Identify which cell holds the provided text, then report its (x, y) central coordinate. 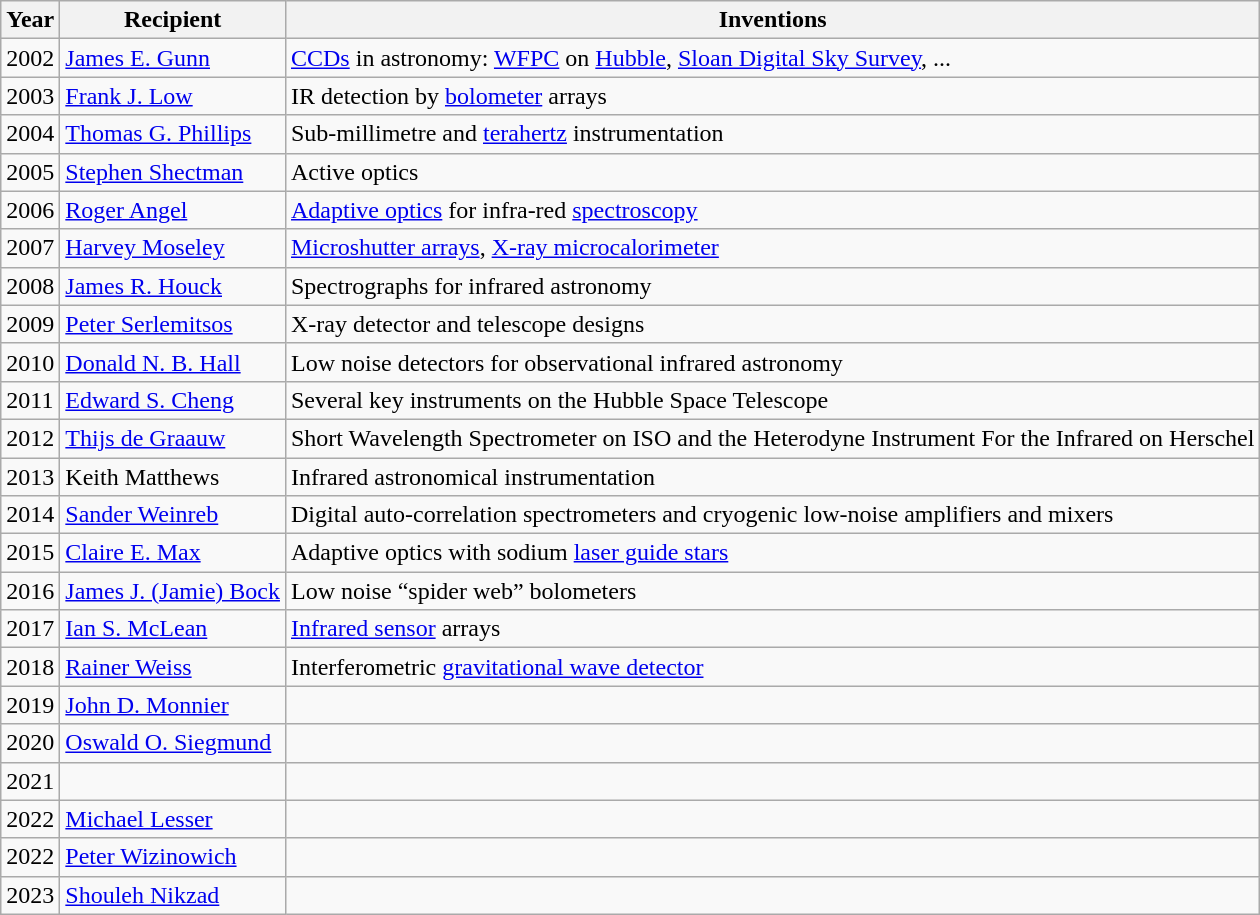
2003 (30, 96)
James R. Houck (173, 286)
Claire E. Max (173, 553)
Low noise detectors for observational infrared astronomy (772, 362)
Edward S. Cheng (173, 400)
Recipient (173, 20)
2008 (30, 286)
James E. Gunn (173, 58)
John D. Monnier (173, 705)
2007 (30, 248)
Low noise “spider web” bolometers (772, 591)
Spectrographs for infrared astronomy (772, 286)
Shouleh Nikzad (173, 895)
Digital auto-correlation spectrometers and cryogenic low-noise amplifiers and mixers (772, 515)
Rainer Weiss (173, 667)
Roger Angel (173, 210)
Adaptive optics for infra-red spectroscopy (772, 210)
2006 (30, 210)
Infrared sensor arrays (772, 629)
Ian S. McLean (173, 629)
2015 (30, 553)
Inventions (772, 20)
2017 (30, 629)
2014 (30, 515)
2010 (30, 362)
Thomas G. Phillips (173, 134)
Adaptive optics with sodium laser guide stars (772, 553)
Interferometric gravitational wave detector (772, 667)
Donald N. B. Hall (173, 362)
Year (30, 20)
CCDs in astronomy: WFPC on Hubble, Sloan Digital Sky Survey, ... (772, 58)
2002 (30, 58)
Several key instruments on the Hubble Space Telescope (772, 400)
Short Wavelength Spectrometer on ISO and the Heterodyne Instrument For the Infrared on Herschel (772, 438)
2012 (30, 438)
2004 (30, 134)
2019 (30, 705)
X-ray detector and telescope designs (772, 324)
Microshutter arrays, X-ray microcalorimeter (772, 248)
2018 (30, 667)
Active optics (772, 172)
2011 (30, 400)
2016 (30, 591)
Peter Wizinowich (173, 857)
2009 (30, 324)
2020 (30, 743)
Peter Serlemitsos (173, 324)
Sub-millimetre and terahertz instrumentation (772, 134)
2023 (30, 895)
Harvey Moseley (173, 248)
2013 (30, 477)
IR detection by bolometer arrays (772, 96)
Frank J. Low (173, 96)
James J. (Jamie) Bock (173, 591)
2005 (30, 172)
Stephen Shectman (173, 172)
Oswald O. Siegmund (173, 743)
Michael Lesser (173, 819)
Infrared astronomical instrumentation (772, 477)
Thijs de Graauw (173, 438)
2021 (30, 781)
Sander Weinreb (173, 515)
Keith Matthews (173, 477)
